Return the [x, y] coordinate for the center point of the cell that contains the specified text.  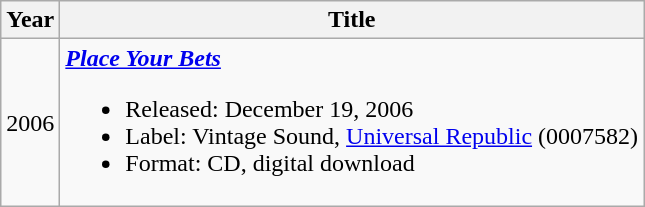
2006 [30, 122]
Year [30, 20]
Title [352, 20]
Place Your BetsReleased: December 19, 2006Label: Vintage Sound, Universal Republic (0007582)Format: CD, digital download [352, 122]
